Locate the cell with the specified text and output its (X, Y) center coordinate. 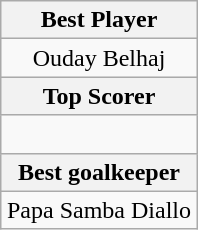
Top Scorer (98, 96)
Ouday Belhaj (98, 58)
Best goalkeeper (98, 172)
Best Player (98, 20)
Papa Samba Diallo (98, 210)
